For the text-containing cell, return its midpoint in [X, Y] coordinate format. 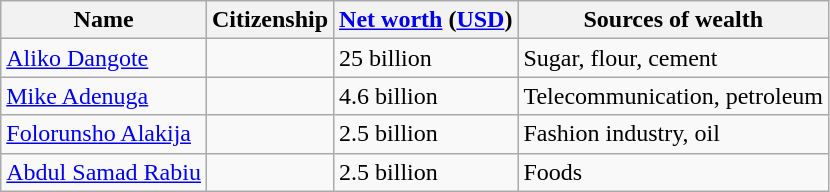
Mike Adenuga [104, 96]
25 billion [426, 58]
Citizenship [270, 20]
Sugar, flour, cement [674, 58]
Telecommunication, petroleum [674, 96]
Abdul Samad Rabiu [104, 172]
Foods [674, 172]
Fashion industry, oil [674, 134]
4.6 billion [426, 96]
Name [104, 20]
Folorunsho Alakija [104, 134]
Net worth (USD) [426, 20]
Sources of wealth [674, 20]
Aliko Dangote [104, 58]
